For the text-containing cell, return its midpoint in (x, y) coordinate format. 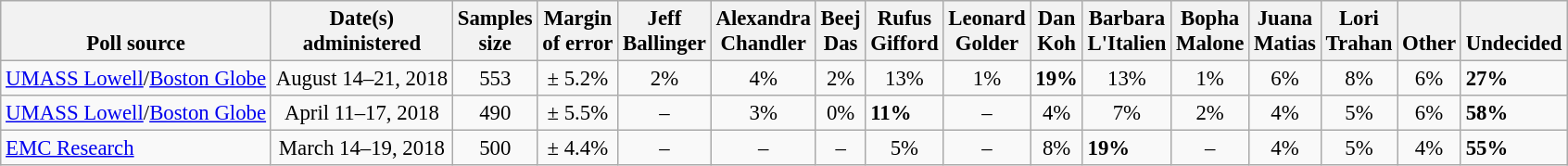
LoriTrahan (1359, 32)
55% (1513, 148)
BophaMalone (1210, 32)
Barbara L'Italien (1127, 32)
58% (1513, 113)
Date(s)administered (361, 32)
Undecided (1513, 32)
EMC Research (136, 148)
500 (495, 148)
553 (495, 79)
7% (1127, 113)
± 4.4% (578, 148)
AlexandraChandler (764, 32)
27% (1513, 79)
JuanaMatias (1285, 32)
Samplessize (495, 32)
11% (904, 113)
BeejDas (841, 32)
April 11–17, 2018 (361, 113)
DanKoh (1056, 32)
March 14–19, 2018 (361, 148)
Poll source (136, 32)
± 5.2% (578, 79)
LeonardGolder (987, 32)
JeffBallinger (664, 32)
RufusGifford (904, 32)
0% (841, 113)
August 14–21, 2018 (361, 79)
3% (764, 113)
Marginof error (578, 32)
490 (495, 113)
Other (1429, 32)
± 5.5% (578, 113)
